Capture the cell that displays the provided text and extract its (x, y) central coordinate. 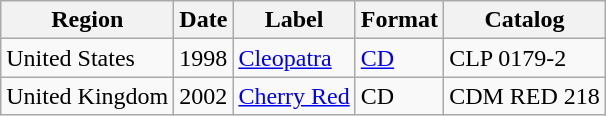
Region (88, 20)
Cleopatra (294, 58)
CLP 0179-2 (525, 58)
1998 (204, 58)
Date (204, 20)
Cherry Red (294, 96)
Catalog (525, 20)
United Kingdom (88, 96)
Label (294, 20)
2002 (204, 96)
Format (399, 20)
United States (88, 58)
CDM RED 218 (525, 96)
